Capture the cell that displays the provided text and extract its (x, y) central coordinate. 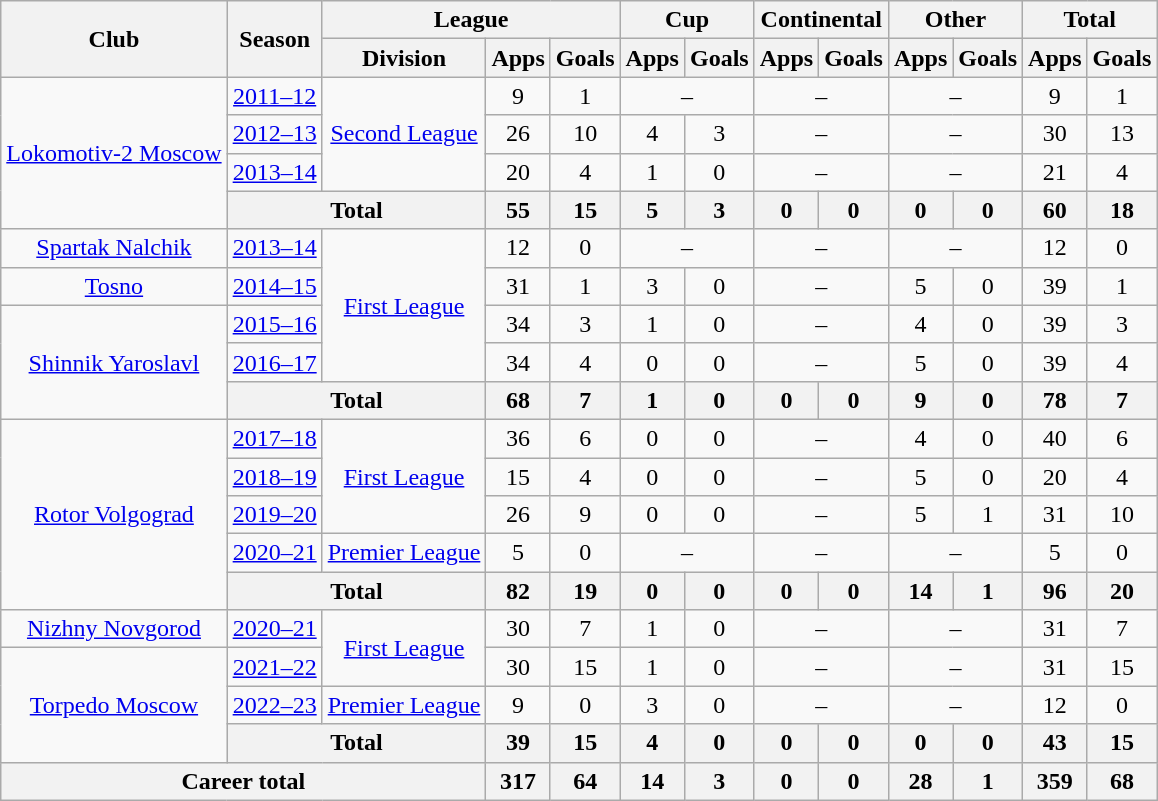
Division (404, 58)
60 (1055, 210)
Lokomotiv-2 Moscow (114, 153)
13 (1122, 134)
317 (518, 781)
18 (1122, 210)
82 (518, 591)
55 (518, 210)
Season (274, 39)
2012–13 (274, 134)
Cup (687, 20)
21 (1055, 172)
Continental (821, 20)
2015–16 (274, 324)
Shinnik Yaroslavl (114, 362)
28 (920, 781)
43 (1055, 743)
2016–17 (274, 362)
Second League (404, 134)
2019–20 (274, 515)
2022–23 (274, 705)
78 (1055, 400)
36 (518, 438)
96 (1055, 591)
League (471, 20)
40 (1055, 438)
2018–19 (274, 477)
2017–18 (274, 438)
2014–15 (274, 286)
Career total (244, 781)
Other (955, 20)
Nizhny Novgorod (114, 629)
Torpedo Moscow (114, 705)
64 (585, 781)
Rotor Volgograd (114, 514)
Tosno (114, 286)
2021–22 (274, 667)
359 (1055, 781)
Club (114, 39)
2011–12 (274, 96)
19 (585, 591)
Spartak Nalchik (114, 248)
